Identify which cell holds the provided text, then report its (X, Y) central coordinate. 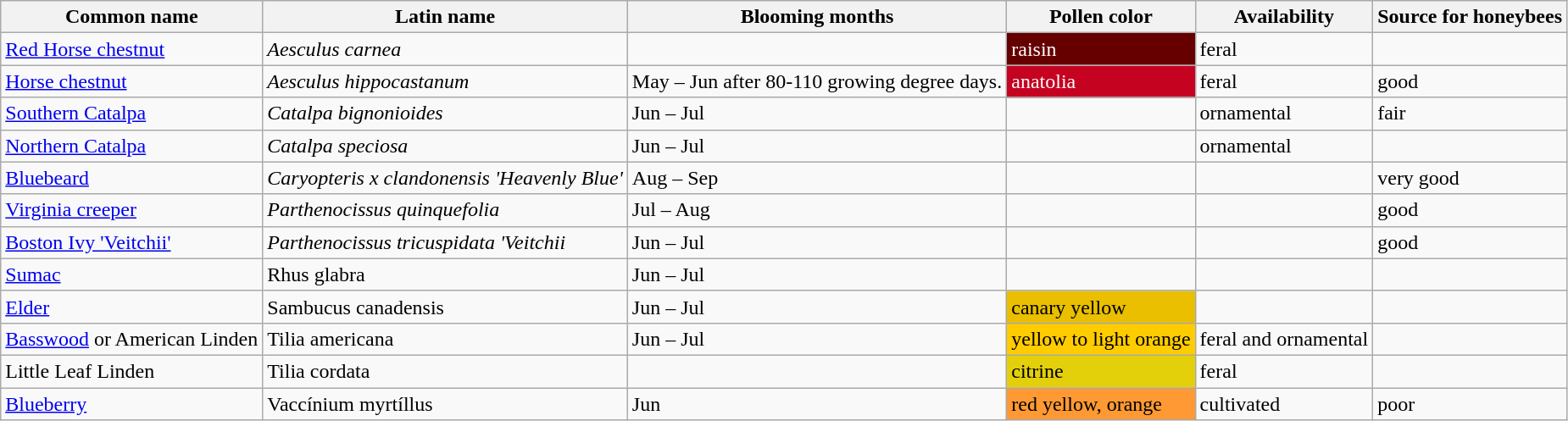
Catalpa speciosa (446, 146)
Blueberry (132, 404)
Pollen color (1101, 17)
Horse chestnut (132, 81)
raisin (1101, 49)
Common name (132, 17)
red yellow, orange (1101, 404)
Rhus glabra (446, 274)
Northern Catalpa (132, 146)
Aug – Sep (817, 178)
Jul – Aug (817, 210)
Source for honeybees (1470, 17)
Vaccínium myrtíllus (446, 404)
Little Leaf Linden (132, 371)
Red Horse chestnut (132, 49)
Caryopteris x clandonensis 'Heavenly Blue' (446, 178)
Aesculus hippocastanum (446, 81)
cultivated (1284, 404)
Tilia cordata (446, 371)
Availability (1284, 17)
Sumac (132, 274)
Aesculus carnea (446, 49)
Bluebeard (132, 178)
yellow to light orange (1101, 339)
citrine (1101, 371)
very good (1470, 178)
Boston Ivy 'Veitchii' (132, 242)
Virginia creeper (132, 210)
Catalpa bignonioides (446, 114)
feral and ornamental (1284, 339)
Southern Catalpa (132, 114)
Parthenocissus tricuspidata 'Veitchii (446, 242)
Sambucus canadensis (446, 307)
Blooming months (817, 17)
Latin name (446, 17)
Basswood or American Linden (132, 339)
Elder (132, 307)
Parthenocissus quinquefolia (446, 210)
canary yellow (1101, 307)
poor (1470, 404)
fair (1470, 114)
Jun (817, 404)
Tilia americana (446, 339)
May – Jun after 80-110 growing degree days. (817, 81)
anatolia (1101, 81)
